Return [X, Y] of the center of cell containing provided text 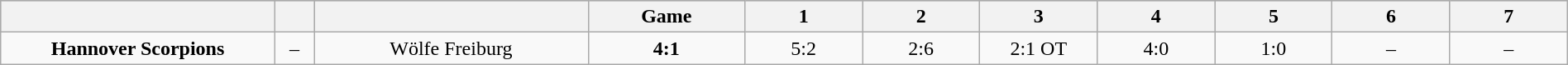
Wölfe Freiburg [452, 48]
1:0 [1274, 48]
2:6 [921, 48]
1 [804, 17]
2 [921, 17]
4:1 [667, 48]
7 [1508, 17]
2:1 OT [1039, 48]
5 [1274, 17]
Hannover Scorpions [138, 48]
Game [667, 17]
6 [1391, 17]
4 [1156, 17]
4:0 [1156, 48]
5:2 [804, 48]
3 [1039, 17]
